Return the (X, Y) coordinate for the center point of the cell that contains the specified text.  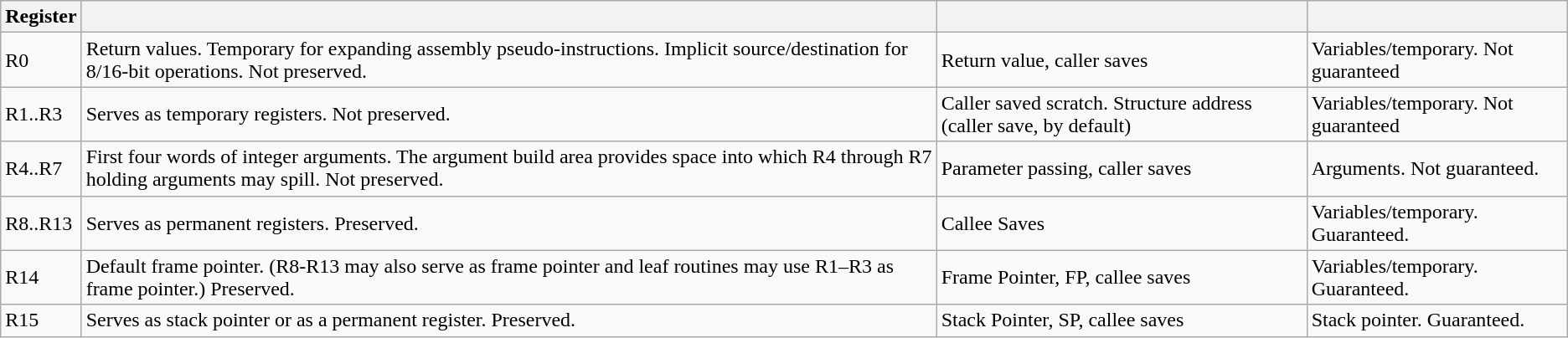
Stack pointer. Guaranteed. (1437, 320)
Callee Saves (1122, 223)
Serves as stack pointer or as a permanent register. Preserved. (509, 320)
Frame Pointer, FP, callee saves (1122, 278)
R8..R13 (41, 223)
R15 (41, 320)
Arguments. Not guaranteed. (1437, 169)
Serves as temporary registers. Not preserved. (509, 114)
R1..R3 (41, 114)
Caller saved scratch. Structure address (caller save, by default) (1122, 114)
Parameter passing, caller saves (1122, 169)
Serves as permanent registers. Preserved. (509, 223)
Stack Pointer, SP, callee saves (1122, 320)
Register (41, 17)
R14 (41, 278)
R0 (41, 60)
R4..R7 (41, 169)
Default frame pointer. (R8-R13 may also serve as frame pointer and leaf routines may use R1–R3 as frame pointer.) Preserved. (509, 278)
Return values. Temporary for expanding assembly pseudo-instructions. Implicit source/destination for 8/16-bit operations. Not preserved. (509, 60)
Return value, caller saves (1122, 60)
First four words of integer arguments. The argument build area provides space into which R4 through R7 holding arguments may spill. Not preserved. (509, 169)
